Scan for the cell matching the given text and deliver its (X, Y) coordinate at center. 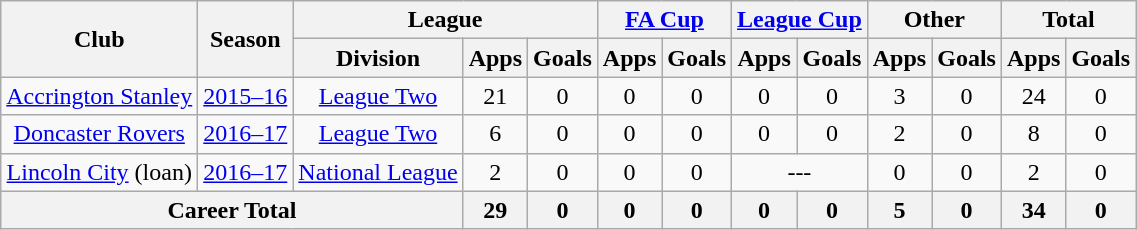
2015–16 (246, 96)
6 (495, 134)
Doncaster Rovers (100, 134)
Lincoln City (loan) (100, 172)
Club (100, 39)
29 (495, 210)
FA Cup (664, 20)
League (445, 20)
Season (246, 39)
34 (1033, 210)
Division (378, 58)
--- (800, 172)
Accrington Stanley (100, 96)
Total (1068, 20)
National League (378, 172)
8 (1033, 134)
Other (934, 20)
5 (899, 210)
3 (899, 96)
24 (1033, 96)
League Cup (800, 20)
21 (495, 96)
Career Total (232, 210)
